Locate the cell with the specified text and output its (x, y) center coordinate. 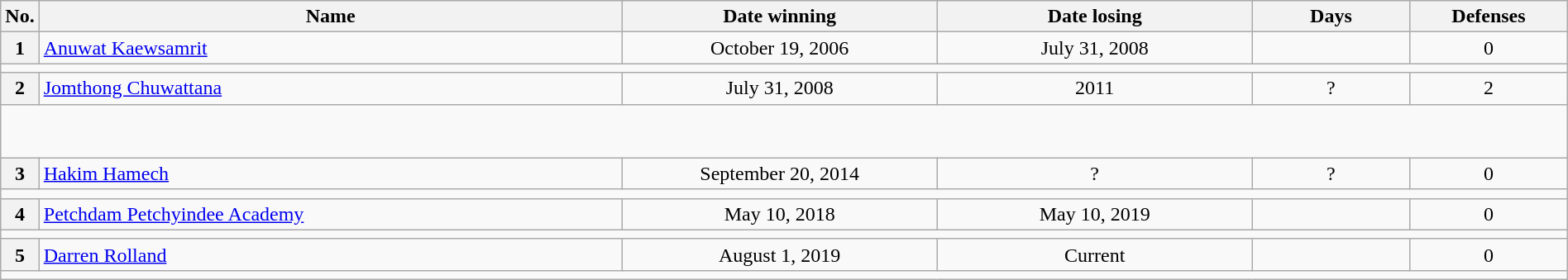
1 (20, 48)
Date losing (1095, 17)
Jomthong Chuwattana (331, 88)
Date winning (779, 17)
September 20, 2014 (779, 173)
October 19, 2006 (779, 48)
Name (331, 17)
Darren Rolland (331, 254)
4 (20, 214)
3 (20, 173)
Petchdam Petchyindee Academy (331, 214)
Defenses (1489, 17)
Current (1095, 254)
August 1, 2019 (779, 254)
Hakim Hamech (331, 173)
5 (20, 254)
May 10, 2018 (779, 214)
May 10, 2019 (1095, 214)
No. (20, 17)
Days (1331, 17)
Anuwat Kaewsamrit (331, 48)
2011 (1095, 88)
